Capture the cell that displays the provided text and extract its [X, Y] central coordinate. 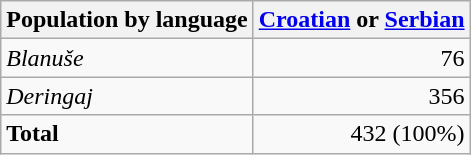
Total [127, 134]
432 (100%) [362, 134]
356 [362, 96]
Population by language [127, 20]
76 [362, 58]
Deringaj [127, 96]
Blanuše [127, 58]
Croatian or Serbian [362, 20]
